Search for the cell housing the specified text and yield its [X, Y] center coordinate. 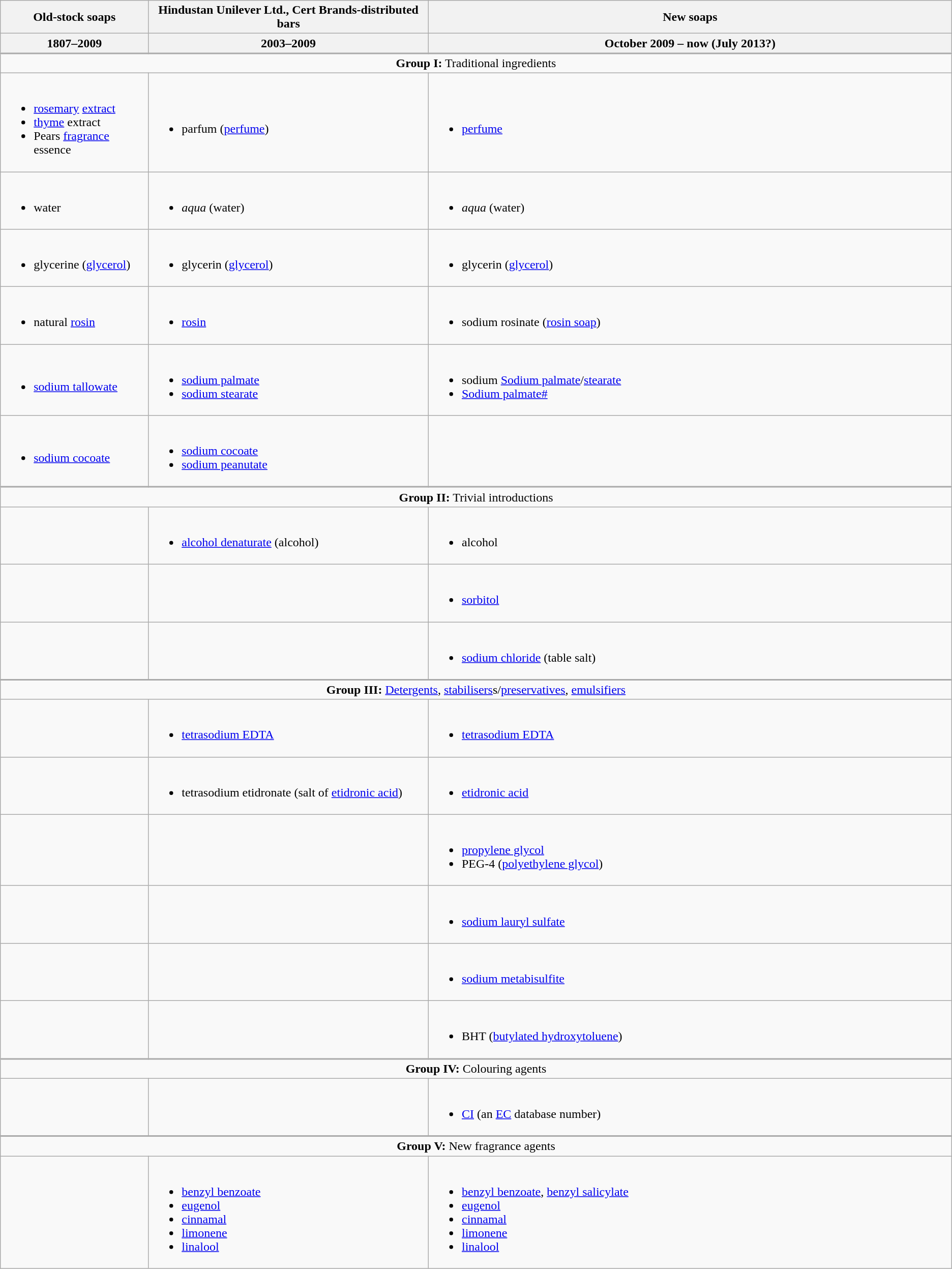
sodium cocoate [74, 452]
October 2009 – now (July 2013?) [690, 44]
Group V: New fragrance agents [476, 1146]
sodium tallowate [74, 380]
2003–2009 [289, 44]
perfume [690, 122]
sodium rosinate (rosin soap) [690, 315]
sodium Sodium palmate/stearateSodium palmate# [690, 380]
sodium cocoatesodium peanutate [289, 452]
rosin [289, 315]
New soaps [690, 17]
glycerine (glycerol) [74, 258]
sodium metabisulfite [690, 971]
sodium chloride (table salt) [690, 651]
Group I: Traditional ingredients [476, 63]
rosemary extractthyme extractPears fragrance essence [74, 122]
Group II: Trivial introductions [476, 497]
1807–2009 [74, 44]
Group III: Detergents, stabiliserss/preservatives, emulsifiers [476, 690]
tetrasodium etidronate (salt of etidronic acid) [289, 785]
alcohol [690, 535]
Hindustan Unilever Ltd., Cert Brands-distributed bars [289, 17]
sorbitol [690, 593]
etidronic acid [690, 785]
alcohol denaturate (alcohol) [289, 535]
parfum (perfume) [289, 122]
BHT (butylated hydroxytoluene) [690, 1029]
benzyl benzoateeugenolcinnamallimonenelinalool [289, 1213]
sodium lauryl sulfate [690, 914]
natural rosin [74, 315]
Old-stock soaps [74, 17]
benzyl benzoate, benzyl salicylateeugenolcinnamallimonenelinalool [690, 1213]
sodium palmatesodium stearate [289, 380]
propylene glycolPEG-4 (polyethylene glycol) [690, 850]
CI (an EC database number) [690, 1107]
Group IV: Colouring agents [476, 1068]
water [74, 200]
